Return (x, y) of the center of cell containing provided text 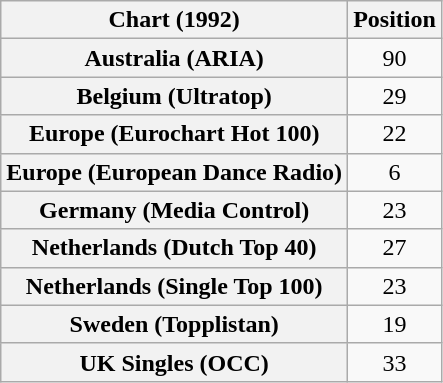
Europe (European Dance Radio) (174, 172)
Position (395, 20)
Sweden (Topplistan) (174, 324)
22 (395, 134)
6 (395, 172)
90 (395, 58)
UK Singles (OCC) (174, 362)
Chart (1992) (174, 20)
Netherlands (Single Top 100) (174, 286)
33 (395, 362)
Netherlands (Dutch Top 40) (174, 248)
27 (395, 248)
Europe (Eurochart Hot 100) (174, 134)
29 (395, 96)
Germany (Media Control) (174, 210)
Australia (ARIA) (174, 58)
Belgium (Ultratop) (174, 96)
19 (395, 324)
